Return the (x, y) coordinate for the center point of the cell that contains the specified text.  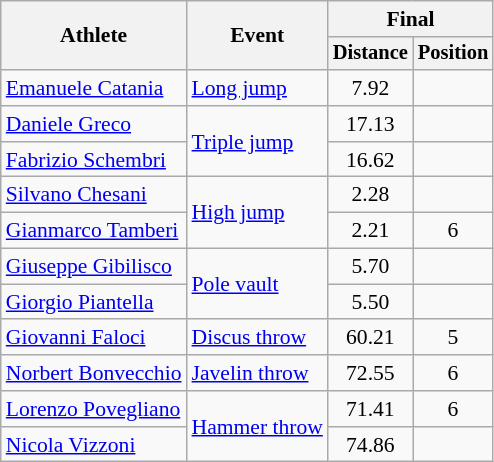
7.92 (370, 88)
Athlete (94, 36)
Silvano Chesani (94, 195)
Distance (370, 54)
Hammer throw (258, 426)
72.55 (370, 373)
Giovanni Faloci (94, 338)
2.21 (370, 231)
5.70 (370, 267)
Triple jump (258, 142)
16.62 (370, 160)
Final (410, 19)
Emanuele Catania (94, 88)
Daniele Greco (94, 124)
17.13 (370, 124)
Giuseppe Gibilisco (94, 267)
Javelin throw (258, 373)
Long jump (258, 88)
5.50 (370, 302)
Lorenzo Povegliano (94, 409)
60.21 (370, 338)
Discus throw (258, 338)
2.28 (370, 195)
Gianmarco Tamberi (94, 231)
Event (258, 36)
Fabrizio Schembri (94, 160)
Position (453, 54)
High jump (258, 212)
71.41 (370, 409)
Pole vault (258, 284)
Norbert Bonvecchio (94, 373)
5 (453, 338)
Giorgio Piantella (94, 302)
